Find where the given text appears and provide that cell's center as [X, Y] coordinate. 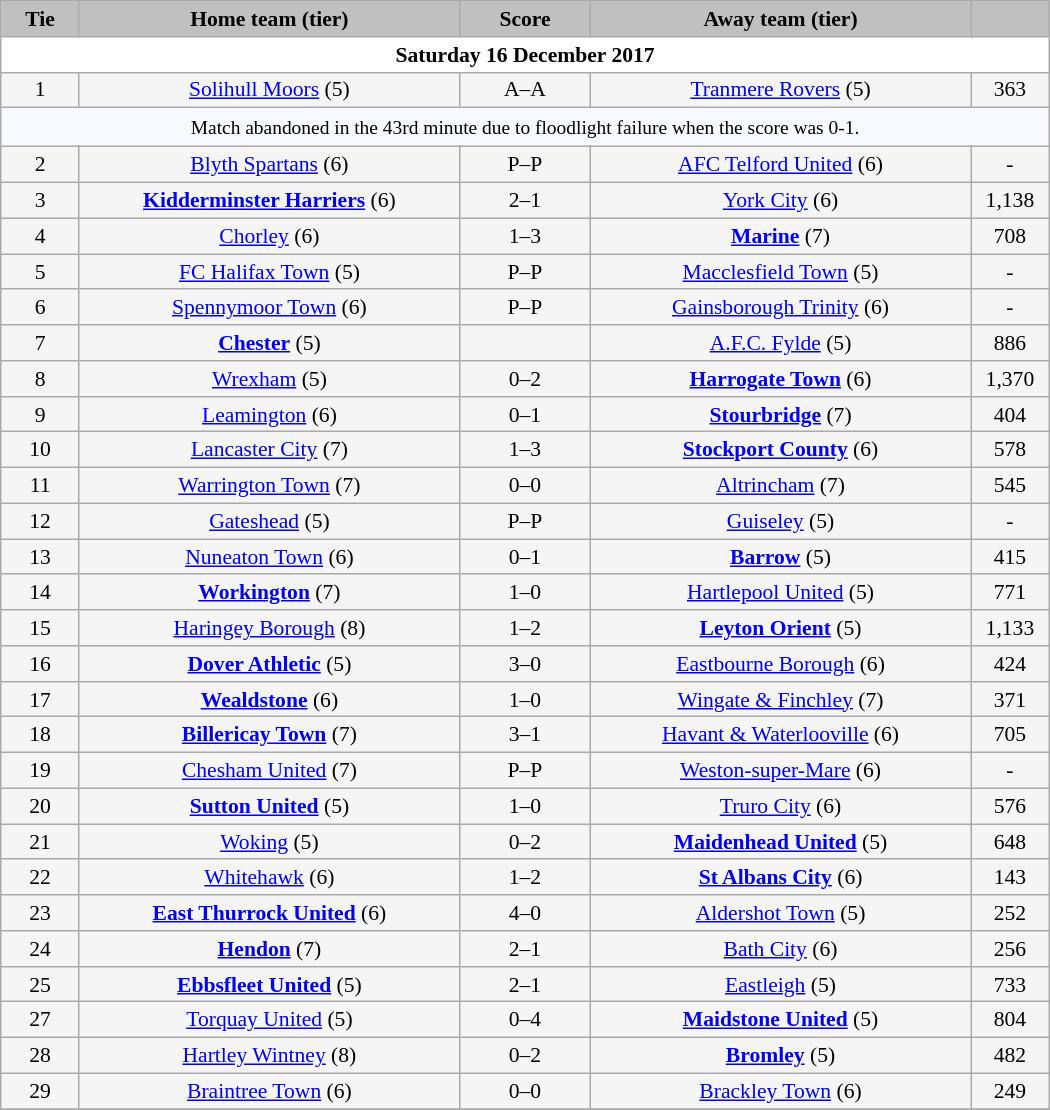
Tranmere Rovers (5) [781, 90]
22 [40, 878]
545 [1010, 486]
6 [40, 308]
Warrington Town (7) [269, 486]
Away team (tier) [781, 19]
Torquay United (5) [269, 1020]
8 [40, 379]
25 [40, 985]
Bath City (6) [781, 949]
363 [1010, 90]
733 [1010, 985]
Leyton Orient (5) [781, 628]
415 [1010, 557]
371 [1010, 700]
Kidderminster Harriers (6) [269, 201]
A–A [524, 90]
Dover Athletic (5) [269, 664]
Hartlepool United (5) [781, 593]
886 [1010, 343]
249 [1010, 1092]
252 [1010, 913]
Havant & Waterlooville (6) [781, 735]
14 [40, 593]
Brackley Town (6) [781, 1092]
Lancaster City (7) [269, 450]
Stockport County (6) [781, 450]
Macclesfield Town (5) [781, 272]
Wingate & Finchley (7) [781, 700]
4 [40, 236]
York City (6) [781, 201]
Chester (5) [269, 343]
Gainsborough Trinity (6) [781, 308]
13 [40, 557]
Altrincham (7) [781, 486]
1,138 [1010, 201]
5 [40, 272]
143 [1010, 878]
11 [40, 486]
9 [40, 415]
Nuneaton Town (6) [269, 557]
424 [1010, 664]
12 [40, 522]
708 [1010, 236]
29 [40, 1092]
Maidenhead United (5) [781, 842]
20 [40, 806]
Weston-super-Mare (6) [781, 771]
16 [40, 664]
Eastbourne Borough (6) [781, 664]
3–1 [524, 735]
Gateshead (5) [269, 522]
2 [40, 165]
Workington (7) [269, 593]
404 [1010, 415]
Blyth Spartans (6) [269, 165]
Spennymoor Town (6) [269, 308]
10 [40, 450]
FC Halifax Town (5) [269, 272]
Harrogate Town (6) [781, 379]
Guiseley (5) [781, 522]
1,370 [1010, 379]
15 [40, 628]
Maidstone United (5) [781, 1020]
648 [1010, 842]
576 [1010, 806]
Saturday 16 December 2017 [525, 55]
Chesham United (7) [269, 771]
Home team (tier) [269, 19]
Billericay Town (7) [269, 735]
Ebbsfleet United (5) [269, 985]
804 [1010, 1020]
28 [40, 1056]
Braintree Town (6) [269, 1092]
Woking (5) [269, 842]
27 [40, 1020]
482 [1010, 1056]
Eastleigh (5) [781, 985]
Solihull Moors (5) [269, 90]
East Thurrock United (6) [269, 913]
Barrow (5) [781, 557]
3 [40, 201]
Wealdstone (6) [269, 700]
Haringey Borough (8) [269, 628]
Bromley (5) [781, 1056]
1,133 [1010, 628]
AFC Telford United (6) [781, 165]
19 [40, 771]
256 [1010, 949]
17 [40, 700]
21 [40, 842]
Score [524, 19]
St Albans City (6) [781, 878]
18 [40, 735]
Chorley (6) [269, 236]
Whitehawk (6) [269, 878]
Tie [40, 19]
Aldershot Town (5) [781, 913]
Marine (7) [781, 236]
7 [40, 343]
3–0 [524, 664]
0–4 [524, 1020]
A.F.C. Fylde (5) [781, 343]
24 [40, 949]
771 [1010, 593]
Stourbridge (7) [781, 415]
Hartley Wintney (8) [269, 1056]
Leamington (6) [269, 415]
1 [40, 90]
Hendon (7) [269, 949]
705 [1010, 735]
578 [1010, 450]
Wrexham (5) [269, 379]
4–0 [524, 913]
23 [40, 913]
Match abandoned in the 43rd minute due to floodlight failure when the score was 0-1. [525, 128]
Sutton United (5) [269, 806]
Truro City (6) [781, 806]
